Locate the cell with the specified text and output its (x, y) center coordinate. 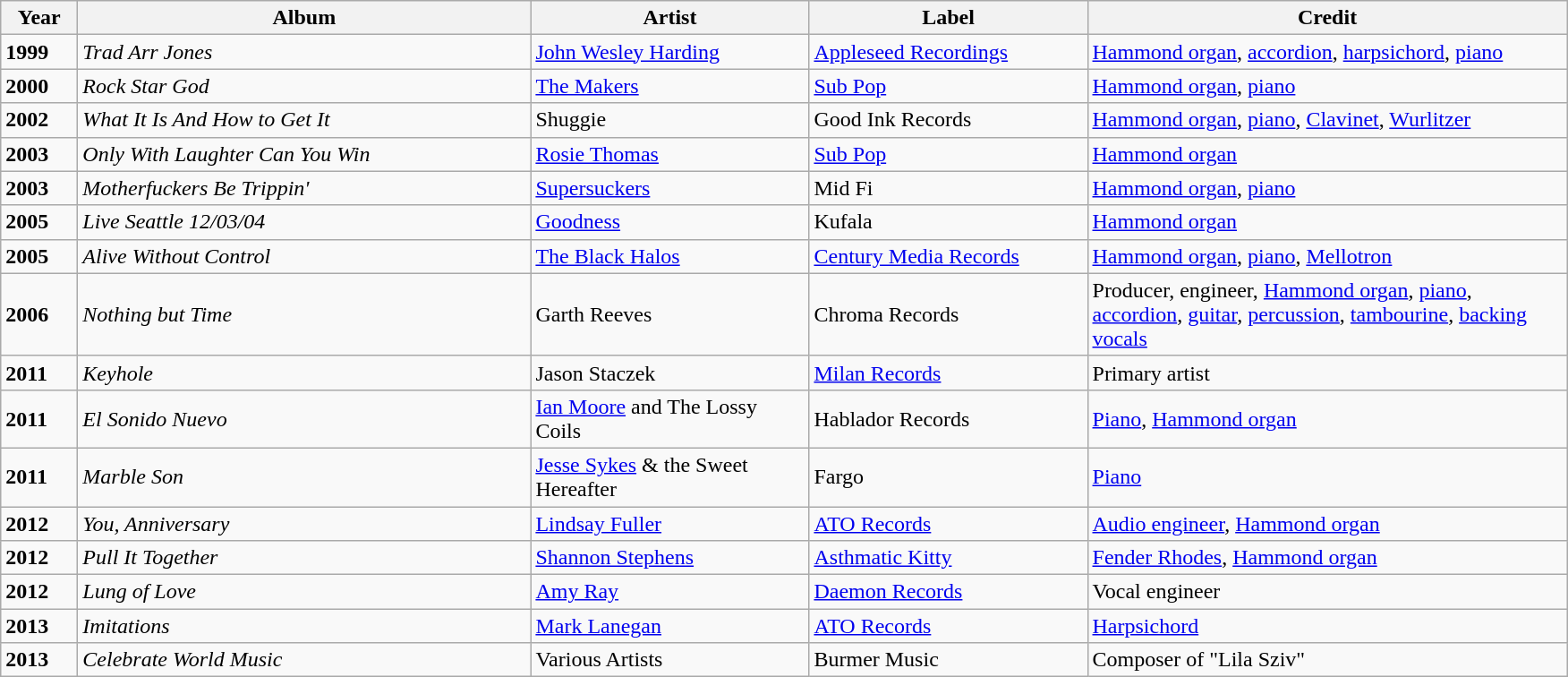
Milan Records (949, 373)
Mid Fi (949, 188)
2000 (39, 86)
Chroma Records (949, 314)
Rock Star God (304, 86)
Artist (669, 18)
Amy Ray (669, 592)
2006 (39, 314)
Year (39, 18)
Imitations (304, 626)
Fender Rhodes, Hammond organ (1327, 558)
Asthmatic Kitty (949, 558)
Hablador Records (949, 419)
Celebrate World Music (304, 660)
Audio engineer, Hammond organ (1327, 524)
Ian Moore and The Lossy Coils (669, 419)
Piano, Hammond organ (1327, 419)
Producer, engineer, Hammond organ, piano, accordion, guitar, percussion, tambourine, backing vocals (1327, 314)
Hammond organ, piano, Clavinet, Wurlitzer (1327, 120)
Kufala (949, 222)
Composer of "Lila Sziv" (1327, 660)
Live Seattle 12/03/04 (304, 222)
Mark Lanegan (669, 626)
Harpsichord (1327, 626)
Jesse Sykes & the Sweet Hereafter (669, 476)
Album (304, 18)
Trad Arr Jones (304, 52)
Good Ink Records (949, 120)
Garth Reeves (669, 314)
The Makers (669, 86)
Supersuckers (669, 188)
Label (949, 18)
Rosie Thomas (669, 154)
The Black Halos (669, 256)
Motherfuckers Be Trippin' (304, 188)
Piano (1327, 476)
Fargo (949, 476)
Primary artist (1327, 373)
Lung of Love (304, 592)
What It Is And How to Get It (304, 120)
Vocal engineer (1327, 592)
Shannon Stephens (669, 558)
Nothing but Time (304, 314)
Lindsay Fuller (669, 524)
Pull It Together (304, 558)
Burmer Music (949, 660)
John Wesley Harding (669, 52)
1999 (39, 52)
Credit (1327, 18)
You, Anniversary (304, 524)
Only With Laughter Can You Win (304, 154)
Daemon Records (949, 592)
2002 (39, 120)
Various Artists (669, 660)
Keyhole (304, 373)
Goodness (669, 222)
El Sonido Nuevo (304, 419)
Shuggie (669, 120)
Century Media Records (949, 256)
Alive Without Control (304, 256)
Appleseed Recordings (949, 52)
Hammond organ, piano, Mellotron (1327, 256)
Marble Son (304, 476)
Hammond organ, accordion, harpsichord, piano (1327, 52)
Jason Staczek (669, 373)
